Detect which cell encompasses the target text, then output its [x, y] center coordinate. 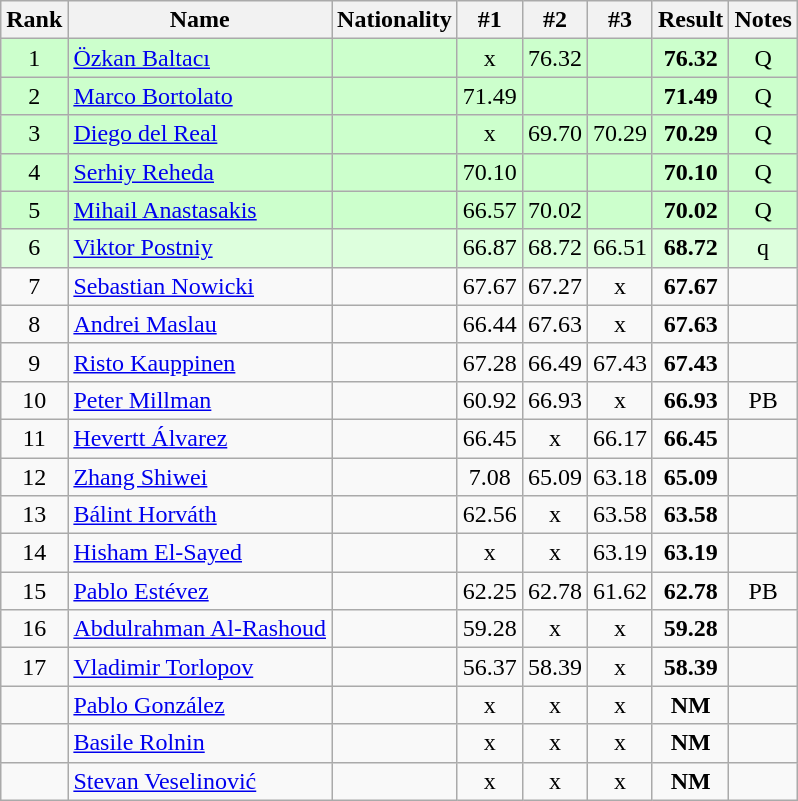
12 [34, 477]
Name [200, 20]
Risto Kauppinen [200, 362]
q [763, 248]
Hisham El-Sayed [200, 553]
Pablo Estévez [200, 591]
Marco Bortolato [200, 96]
2 [34, 96]
3 [34, 134]
Pablo González [200, 705]
66.44 [490, 324]
15 [34, 591]
11 [34, 438]
Hevertt Álvarez [200, 438]
Andrei Maslau [200, 324]
5 [34, 210]
#2 [554, 20]
4 [34, 172]
63.18 [620, 477]
Peter Millman [200, 400]
9 [34, 362]
Serhiy Reheda [200, 172]
Nationality [395, 20]
66.49 [554, 362]
Stevan Veselinović [200, 781]
67.28 [490, 362]
56.37 [490, 667]
#1 [490, 20]
61.62 [620, 591]
10 [34, 400]
Bálint Horváth [200, 515]
Abdulrahman Al-Rashoud [200, 629]
62.56 [490, 515]
Zhang Shiwei [200, 477]
7.08 [490, 477]
Diego del Real [200, 134]
60.92 [490, 400]
66.57 [490, 210]
Viktor Postniy [200, 248]
Vladimir Torlopov [200, 667]
Rank [34, 20]
13 [34, 515]
Result [690, 20]
Sebastian Nowicki [200, 286]
14 [34, 553]
Basile Rolnin [200, 743]
69.70 [554, 134]
67.27 [554, 286]
17 [34, 667]
7 [34, 286]
62.25 [490, 591]
66.51 [620, 248]
66.17 [620, 438]
Notes [763, 20]
#3 [620, 20]
Mihail Anastasakis [200, 210]
Özkan Baltacı [200, 58]
6 [34, 248]
1 [34, 58]
8 [34, 324]
16 [34, 629]
66.87 [490, 248]
